Detect which cell encompasses the target text, then output its (x, y) center coordinate. 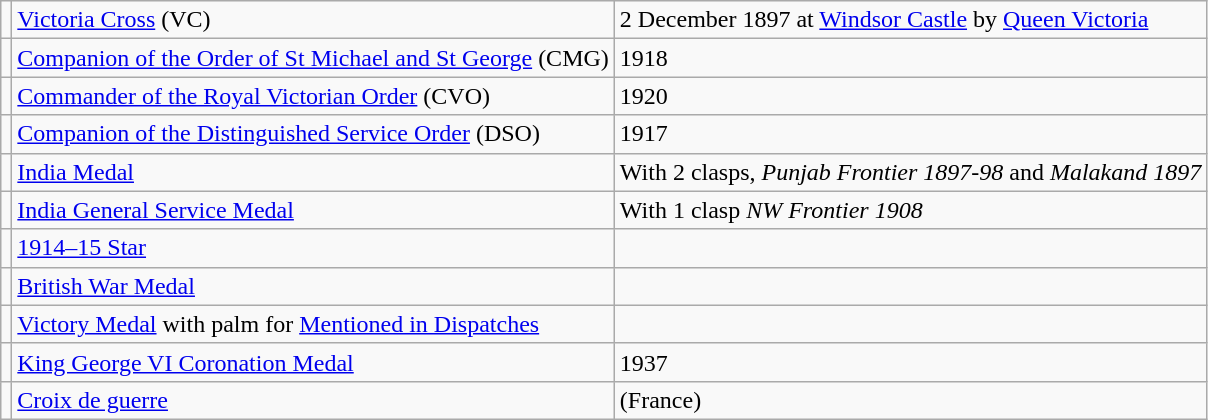
Commander of the Royal Victorian Order (CVO) (314, 96)
1918 (910, 58)
Victoria Cross (VC) (314, 20)
Croix de guerre (314, 400)
1917 (910, 134)
1914–15 Star (314, 248)
With 1 clasp NW Frontier 1908 (910, 210)
1937 (910, 362)
Companion of the Distinguished Service Order (DSO) (314, 134)
India General Service Medal (314, 210)
With 2 clasps, Punjab Frontier 1897-98 and Malakand 1897 (910, 172)
British War Medal (314, 286)
(France) (910, 400)
Companion of the Order of St Michael and St George (CMG) (314, 58)
India Medal (314, 172)
King George VI Coronation Medal (314, 362)
1920 (910, 96)
Victory Medal with palm for Mentioned in Dispatches (314, 324)
2 December 1897 at Windsor Castle by Queen Victoria (910, 20)
